Locate the cell with the specified text and output its [X, Y] center coordinate. 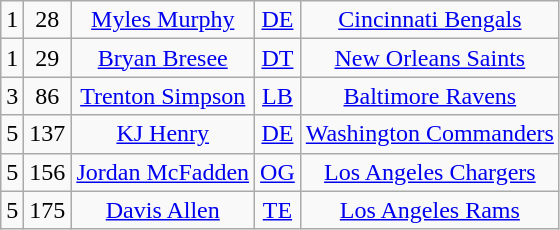
OG [278, 172]
Davis Allen [163, 210]
3 [12, 96]
LB [278, 96]
KJ Henry [163, 134]
175 [48, 210]
Los Angeles Rams [430, 210]
Los Angeles Chargers [430, 172]
137 [48, 134]
Washington Commanders [430, 134]
Cincinnati Bengals [430, 20]
Myles Murphy [163, 20]
DT [278, 58]
Baltimore Ravens [430, 96]
86 [48, 96]
TE [278, 210]
156 [48, 172]
29 [48, 58]
New Orleans Saints [430, 58]
Bryan Bresee [163, 58]
Jordan McFadden [163, 172]
Trenton Simpson [163, 96]
28 [48, 20]
